For the text-containing cell, return its midpoint in (X, Y) coordinate format. 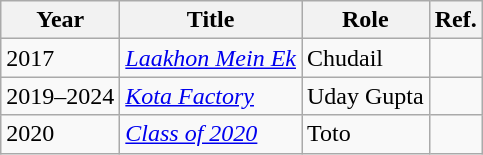
Year (60, 20)
Role (366, 20)
2017 (60, 58)
Title (211, 20)
Toto (366, 134)
Uday Gupta (366, 96)
Chudail (366, 58)
Laakhon Mein Ek (211, 58)
2019–2024 (60, 96)
Kota Factory (211, 96)
Ref. (456, 20)
Class of 2020 (211, 134)
2020 (60, 134)
